Find where the given text appears and provide that cell's center as [x, y] coordinate. 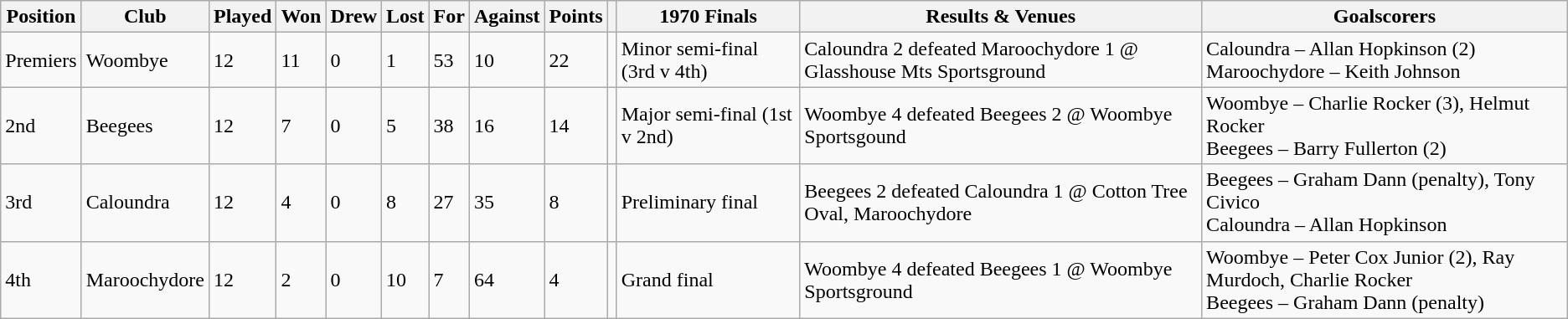
Maroochydore [145, 280]
Results & Venues [1001, 17]
Woombye – Charlie Rocker (3), Helmut RockerBeegees – Barry Fullerton (2) [1385, 126]
Club [145, 17]
2nd [41, 126]
Caloundra [145, 203]
Woombye 4 defeated Beegees 1 @ Woombye Sportsground [1001, 280]
16 [507, 126]
3rd [41, 203]
1 [405, 60]
5 [405, 126]
11 [302, 60]
Beegees [145, 126]
Won [302, 17]
1970 Finals [709, 17]
Beegees 2 defeated Caloundra 1 @ Cotton Tree Oval, Maroochydore [1001, 203]
53 [449, 60]
Minor semi-final (3rd v 4th) [709, 60]
Caloundra – Allan Hopkinson (2)Maroochydore – Keith Johnson [1385, 60]
Caloundra 2 defeated Maroochydore 1 @ Glasshouse Mts Sportsground [1001, 60]
Grand final [709, 280]
Against [507, 17]
Woombye – Peter Cox Junior (2), Ray Murdoch, Charlie RockerBeegees – Graham Dann (penalty) [1385, 280]
For [449, 17]
Drew [353, 17]
Played [242, 17]
4th [41, 280]
35 [507, 203]
Points [576, 17]
64 [507, 280]
Major semi-final (1st v 2nd) [709, 126]
Lost [405, 17]
Goalscorers [1385, 17]
2 [302, 280]
Preliminary final [709, 203]
14 [576, 126]
22 [576, 60]
Woombye [145, 60]
Premiers [41, 60]
Beegees – Graham Dann (penalty), Tony CivicoCaloundra – Allan Hopkinson [1385, 203]
38 [449, 126]
Woombye 4 defeated Beegees 2 @ Woombye Sportsgound [1001, 126]
Position [41, 17]
27 [449, 203]
